Return the [x, y] coordinate for the center point of the cell that contains the specified text.  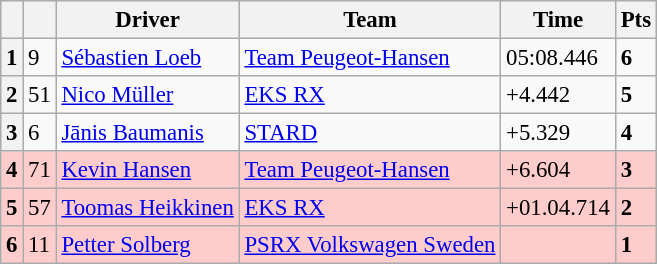
51 [40, 95]
Nico Müller [148, 95]
Time [558, 20]
9 [40, 58]
STARD [370, 133]
57 [40, 208]
Team [370, 20]
Jānis Baumanis [148, 133]
+5.329 [558, 133]
Kevin Hansen [148, 170]
Toomas Heikkinen [148, 208]
71 [40, 170]
+6.604 [558, 170]
+01.04.714 [558, 208]
Driver [148, 20]
PSRX Volkswagen Sweden [370, 245]
11 [40, 245]
Sébastien Loeb [148, 58]
+4.442 [558, 95]
Petter Solberg [148, 245]
05:08.446 [558, 58]
Pts [636, 20]
